Return (x, y) of the center of cell containing provided text 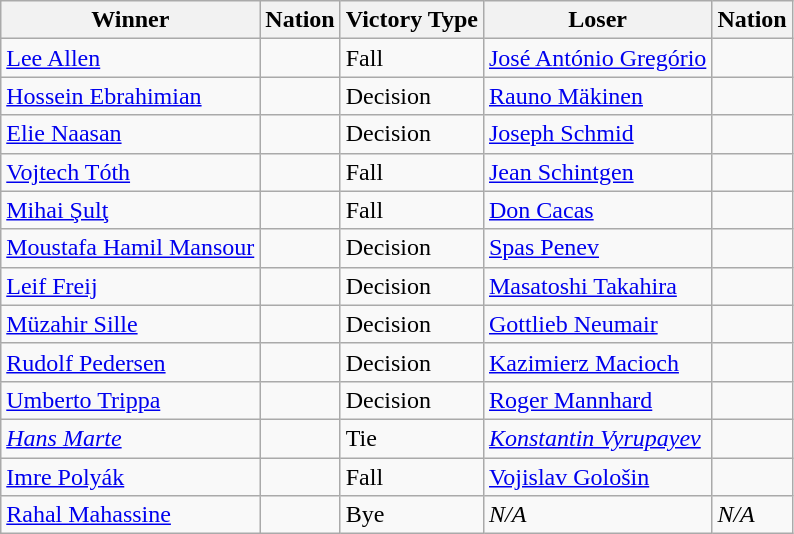
Elie Naasan (130, 134)
Lee Allen (130, 58)
Müzahir Sille (130, 324)
Bye (412, 515)
Loser (597, 20)
José António Gregório (597, 58)
Victory Type (412, 20)
Leif Freij (130, 286)
Winner (130, 20)
Spas Penev (597, 248)
Imre Polyák (130, 477)
Joseph Schmid (597, 134)
Vojislav Gološin (597, 477)
Rahal Mahassine (130, 515)
Hans Marte (130, 438)
Hossein Ebrahimian (130, 96)
Rauno Mäkinen (597, 96)
Vojtech Tóth (130, 172)
Moustafa Hamil Mansour (130, 248)
Kazimierz Macioch (597, 362)
Rudolf Pedersen (130, 362)
Roger Mannhard (597, 400)
Mihai Şulţ (130, 210)
Tie (412, 438)
Konstantin Vyrupayev (597, 438)
Don Cacas (597, 210)
Gottlieb Neumair (597, 324)
Umberto Trippa (130, 400)
Masatoshi Takahira (597, 286)
Jean Schintgen (597, 172)
